Find where the given text appears and provide that cell's center as (x, y) coordinate. 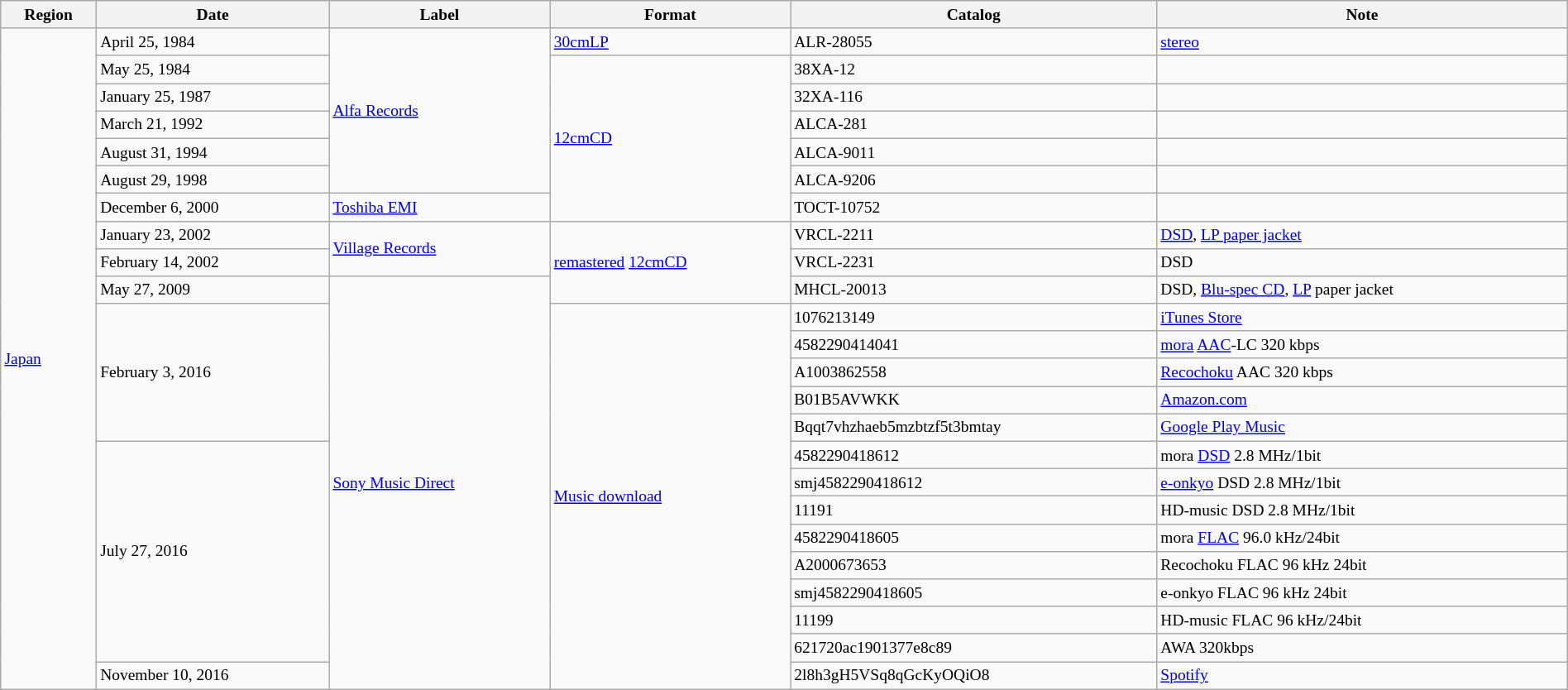
May 25, 1984 (212, 69)
VRCL-2231 (974, 261)
12cmCD (670, 138)
DSD, LP paper jacket (1363, 235)
DSD, Blu-spec CD, LP paper jacket (1363, 290)
Japan (49, 359)
Toshiba EMI (440, 207)
Alfa Records (440, 111)
April 25, 1984 (212, 41)
Village Records (440, 248)
Note (1363, 15)
smj4582290418612 (974, 483)
A2000673653 (974, 564)
Recochoku FLAC 96 kHz 24bit (1363, 564)
remastered 12cmCD (670, 262)
ALR-28055 (974, 41)
1076213149 (974, 318)
4582290418605 (974, 538)
2l8h3gH5VSq8qGcKyOQiO8 (974, 675)
January 23, 2002 (212, 235)
A1003862558 (974, 372)
30cmLP (670, 41)
ALCA-281 (974, 124)
11199 (974, 621)
mora DSD 2.8 MHz/1bit (1363, 455)
smj4582290418605 (974, 592)
Spotify (1363, 675)
HD-music FLAC 96 kHz/24bit (1363, 621)
TOCT-10752 (974, 207)
621720ac1901377e8c89 (974, 647)
November 10, 2016 (212, 675)
Bqqt7vhzhaeb5mzbtzf5t3bmtay (974, 427)
4582290418612 (974, 455)
DSD (1363, 261)
ALCA-9206 (974, 179)
Google Play Music (1363, 427)
Label (440, 15)
MHCL-20013 (974, 290)
11191 (974, 510)
Amazon.com (1363, 400)
Catalog (974, 15)
HD-music DSD 2.8 MHz/1bit (1363, 510)
stereo (1363, 41)
Region (49, 15)
January 25, 1987 (212, 98)
August 31, 1994 (212, 152)
Recochoku AAC 320 kbps (1363, 372)
February 3, 2016 (212, 372)
December 6, 2000 (212, 207)
iTunes Store (1363, 318)
mora FLAC 96.0 kHz/24bit (1363, 538)
May 27, 2009 (212, 290)
August 29, 1998 (212, 179)
Date (212, 15)
ALCA-9011 (974, 152)
Music download (670, 496)
VRCL-2211 (974, 235)
B01B5AVWKK (974, 400)
Format (670, 15)
Sony Music Direct (440, 483)
32XA-116 (974, 98)
38XA-12 (974, 69)
4582290414041 (974, 344)
e-onkyo FLAC 96 kHz 24bit (1363, 592)
February 14, 2002 (212, 261)
AWA 320kbps (1363, 647)
July 27, 2016 (212, 551)
March 21, 1992 (212, 124)
mora AAC-LC 320 kbps (1363, 344)
e-onkyo DSD 2.8 MHz/1bit (1363, 483)
